Identify which cell holds the provided text, then report its [X, Y] central coordinate. 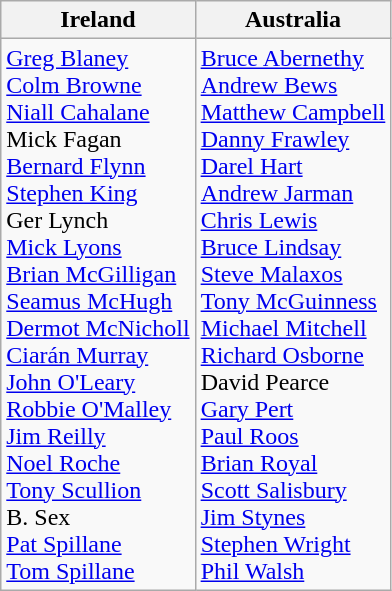
Australia [293, 20]
Ireland [98, 20]
